Identify which cell holds the provided text, then report its [X, Y] central coordinate. 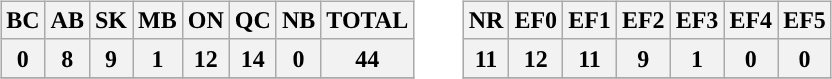
44 [368, 58]
QC [252, 20]
EF1 [590, 20]
EF2 [643, 20]
ON [206, 20]
AB [67, 20]
EF0 [536, 20]
EF3 [697, 20]
BC [23, 20]
EF5 [805, 20]
NB [298, 20]
MB [158, 20]
14 [252, 58]
8 [67, 58]
NR [486, 20]
EF4 [751, 20]
TOTAL [368, 20]
SK [110, 20]
